Provide the [X, Y] coordinate of the cell's center where the given text is located.  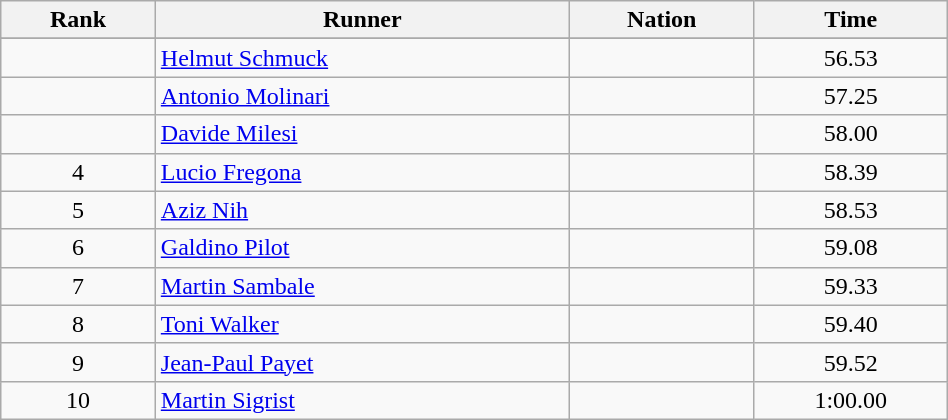
10 [78, 400]
59.52 [850, 362]
5 [78, 210]
Runner [362, 20]
Antonio Molinari [362, 96]
Jean-Paul Payet [362, 362]
57.25 [850, 96]
Lucio Fregona [362, 172]
8 [78, 324]
59.08 [850, 248]
Rank [78, 20]
56.53 [850, 58]
Time [850, 20]
58.00 [850, 134]
Martin Sigrist [362, 400]
1:00.00 [850, 400]
59.33 [850, 286]
58.53 [850, 210]
Aziz Nih [362, 210]
4 [78, 172]
58.39 [850, 172]
59.40 [850, 324]
Nation [662, 20]
Davide Milesi [362, 134]
7 [78, 286]
Toni Walker [362, 324]
9 [78, 362]
6 [78, 248]
Helmut Schmuck [362, 58]
Galdino Pilot [362, 248]
Martin Sambale [362, 286]
